Locate the cell with the specified text and output its [X, Y] center coordinate. 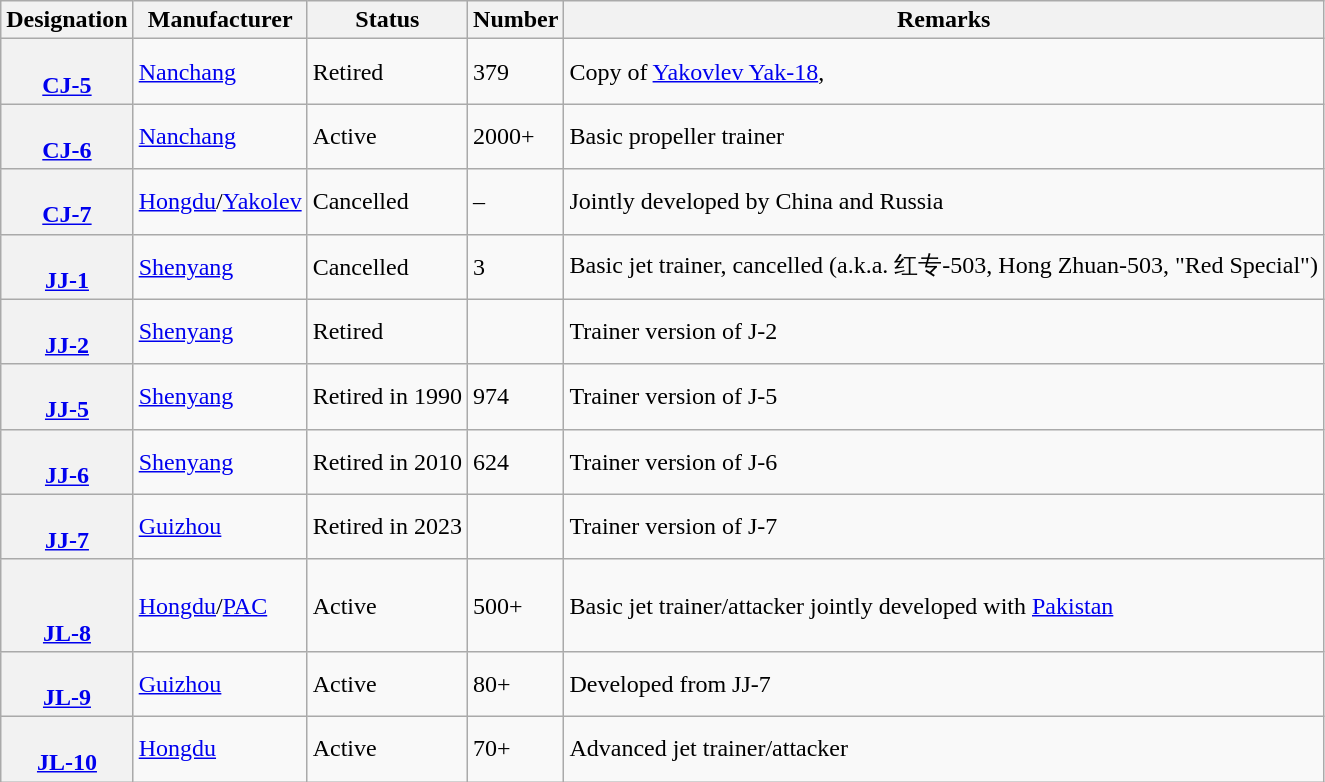
Hongdu [220, 748]
JL-8 [67, 605]
80+ [516, 684]
Trainer version of J-5 [944, 396]
Basic jet trainer, cancelled (a.k.a. 红专-503, Hong Zhuan-503, "Red Special") [944, 266]
Basic propeller trainer [944, 136]
379 [516, 72]
JL-9 [67, 684]
Status [387, 20]
Retired in 2023 [387, 526]
Copy of Yakovlev Yak-18, [944, 72]
JL-10 [67, 748]
Jointly developed by China and Russia [944, 202]
– [516, 202]
JJ-5 [67, 396]
624 [516, 462]
Remarks [944, 20]
JJ-1 [67, 266]
CJ-6 [67, 136]
JJ-7 [67, 526]
Advanced jet trainer/attacker [944, 748]
500+ [516, 605]
JJ-2 [67, 332]
Hongdu/Yakolev [220, 202]
Number [516, 20]
CJ-5 [67, 72]
Retired in 2010 [387, 462]
974 [516, 396]
JJ-6 [67, 462]
Hongdu/PAC [220, 605]
Trainer version of J-2 [944, 332]
Developed from JJ-7 [944, 684]
70+ [516, 748]
Manufacturer [220, 20]
3 [516, 266]
2000+ [516, 136]
Trainer version of J-7 [944, 526]
Basic jet trainer/attacker jointly developed with Pakistan [944, 605]
Retired in 1990 [387, 396]
Trainer version of J-6 [944, 462]
Designation [67, 20]
CJ-7 [67, 202]
